Return the [x, y] coordinate for the center point of the cell that contains the specified text.  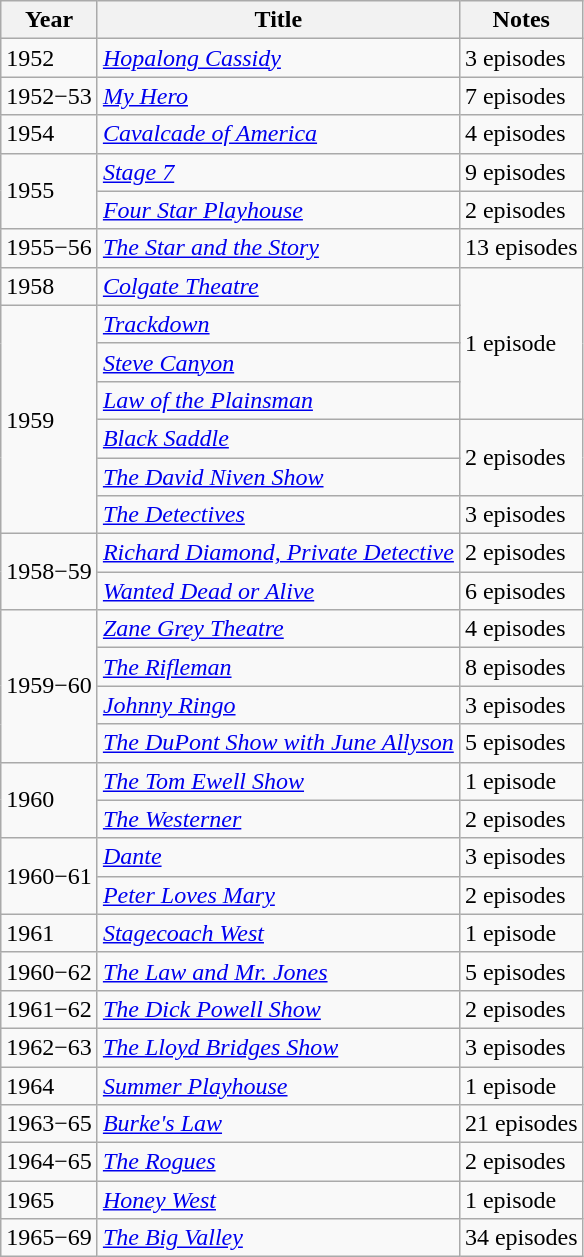
1964−65 [50, 1162]
1955 [50, 191]
Hopalong Cassidy [278, 58]
Wanted Dead or Alive [278, 591]
The Detectives [278, 515]
Zane Grey Theatre [278, 629]
1963−65 [50, 1124]
1955−56 [50, 248]
The DuPont Show with June Allyson [278, 743]
My Hero [278, 96]
1965 [50, 1200]
21 episodes [521, 1124]
The Rifleman [278, 667]
Four Star Playhouse [278, 210]
1962−63 [50, 1047]
13 episodes [521, 248]
Burke's Law [278, 1124]
1954 [50, 134]
Richard Diamond, Private Detective [278, 553]
1959 [50, 419]
Summer Playhouse [278, 1085]
Stagecoach West [278, 933]
Dante [278, 857]
The Star and the Story [278, 248]
7 episodes [521, 96]
The Lloyd Bridges Show [278, 1047]
9 episodes [521, 172]
Peter Loves Mary [278, 895]
1961−62 [50, 1009]
The Law and Mr. Jones [278, 971]
Cavalcade of America [278, 134]
Notes [521, 20]
The Dick Powell Show [278, 1009]
The Tom Ewell Show [278, 781]
6 episodes [521, 591]
The Big Valley [278, 1238]
1965−69 [50, 1238]
8 episodes [521, 667]
1960−62 [50, 971]
The Rogues [278, 1162]
Steve Canyon [278, 362]
Colgate Theatre [278, 286]
Black Saddle [278, 438]
1959−60 [50, 686]
1960−61 [50, 876]
1958 [50, 286]
1952−53 [50, 96]
Stage 7 [278, 172]
1958−59 [50, 572]
Trackdown [278, 324]
Title [278, 20]
34 episodes [521, 1238]
1964 [50, 1085]
1961 [50, 933]
The David Niven Show [278, 477]
Johnny Ringo [278, 705]
Honey West [278, 1200]
Law of the Plainsman [278, 400]
1960 [50, 800]
1952 [50, 58]
The Westerner [278, 819]
Year [50, 20]
